Extract the [X, Y] coordinate from the center of the cell holding the provided text.  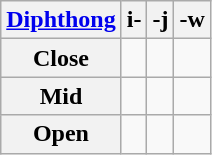
Close [61, 58]
Mid [61, 96]
-j [160, 20]
i- [134, 20]
Open [61, 134]
-w [192, 20]
Diphthong [61, 20]
